Return (x, y) of the center of cell containing provided text 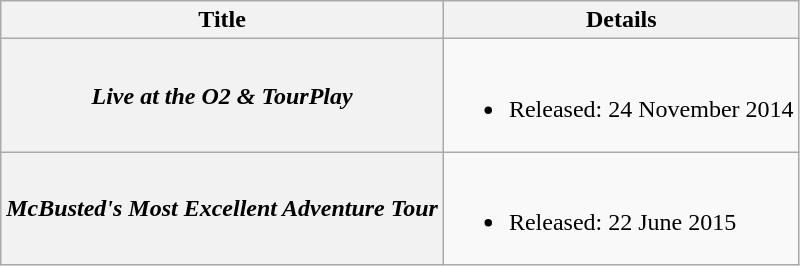
Details (621, 20)
Title (222, 20)
Live at the O2 & TourPlay (222, 96)
Released: 24 November 2014 (621, 96)
Released: 22 June 2015 (621, 208)
McBusted's Most Excellent Adventure Tour (222, 208)
